From the cell containing the given text, extract its center point as [x, y] coordinate. 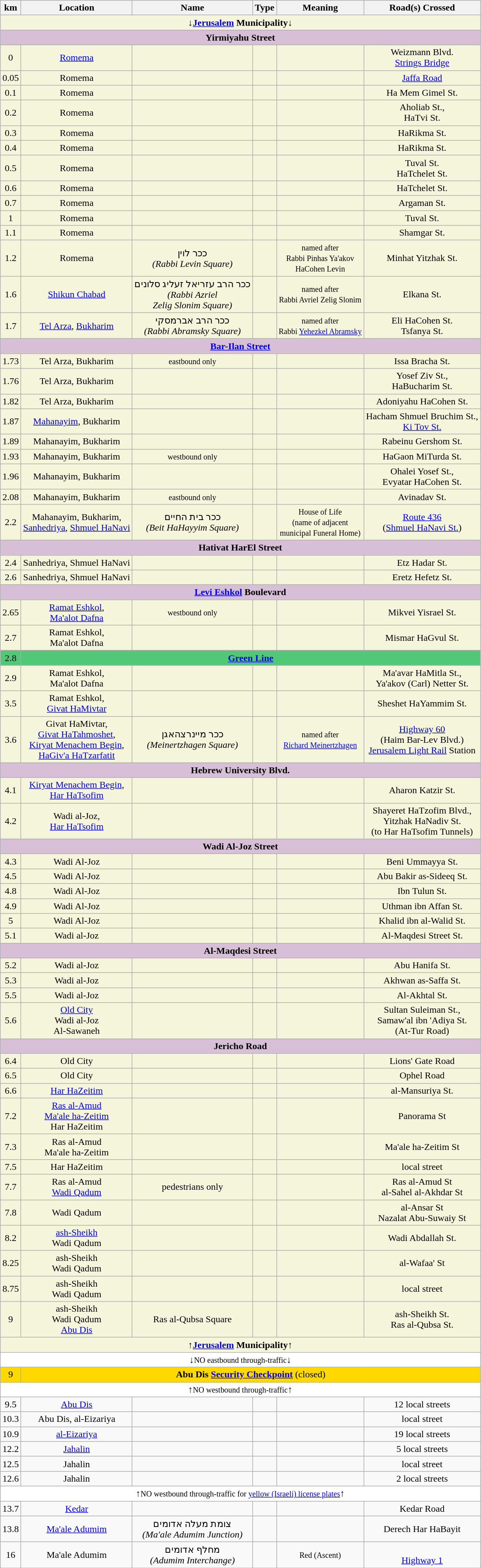
7.2 [11, 1116]
1.73 [11, 361]
Bar-Ilan Street [241, 346]
ככר הרב עזריאל זעליג סלונים(Rabbi AzrielZelig Slonim Square) [192, 295]
0.2 [11, 113]
Road(s) Crossed [422, 8]
0.4 [11, 148]
1.89 [11, 442]
5.2 [11, 965]
Ha Mem Gimel St. [422, 93]
ash-Sheikh St.Ras al-Qubsa St. [422, 1319]
Ras al-Amud Stal-Sahel al-Akhdar St [422, 1187]
Wadi Abdallah St. [422, 1238]
Khalid ibn al-Walid St. [422, 921]
Tuval St. [422, 218]
Akhwan as-Saffa St. [422, 980]
Beni Ummayya St. [422, 861]
Highway 1 [422, 1555]
ash-SheikhWadi QadumAbu Dis [77, 1319]
Al-Maqdesi Street [241, 951]
Panorama St [422, 1116]
Elkana St. [422, 295]
Givat HaMivtar,Givat HaTahmoshet,Kiryat Menachem Begin,HaGiv'a HaTzarfatit [77, 739]
pedestrians only [192, 1187]
1.93 [11, 456]
Aharon Katzir St. [422, 790]
Abu Dis [77, 1404]
3.5 [11, 703]
12 local streets [422, 1404]
Sultan Suleiman St.,Samaw'al ibn 'Adiya St.(At-Tur Road) [422, 1021]
2.9 [11, 678]
2.4 [11, 562]
Hacham Shmuel Bruchim St.,Ki Tov St. [422, 421]
Ohalei Yosef St.,Evyatar HaCohen St. [422, 477]
al-Wafaa' St [422, 1264]
1 [11, 218]
16 [11, 1555]
0 [11, 58]
מחלף אדומים(Adumim Interchange) [192, 1555]
6.6 [11, 1091]
2.7 [11, 638]
1.7 [11, 326]
named afterRichard Meinertzhagen [320, 739]
0.3 [11, 133]
4.9 [11, 906]
ככר בית החיים(Beit HaHayyim Square) [192, 522]
ככר הרב אברמסקי(Rabbi Abramsky Square) [192, 326]
Ras al-AmudMa'ale ha-ZeitimHar HaZeitim [77, 1116]
8.75 [11, 1289]
4.3 [11, 861]
13.7 [11, 1509]
8.25 [11, 1264]
Eretz Hefetz St. [422, 577]
Wadi al-Joz,Har HaTsofim [77, 821]
6.5 [11, 1076]
5 [11, 921]
1.76 [11, 381]
Al-Maqdesi Street St. [422, 936]
Yosef Ziv St.,HaBucharim St. [422, 381]
↑NO westbound through-traffic↑ [241, 1389]
Mahanayim, Bukharim,Sanhedriya, Shmuel HaNavi [77, 522]
4.8 [11, 891]
Red (Ascent) [320, 1555]
al-Ansar StNazalat Abu-Suwaiy St [422, 1212]
12.5 [11, 1464]
Shikun Chabad [77, 295]
Yirmiyahu Street [241, 38]
Shayeret HaTzofim Blvd.,Yitzhak HaNadiv St.(to Har HaTsofim Tunnels) [422, 821]
Eli HaCohen St.Tsfanya St. [422, 326]
Kedar [77, 1509]
4.1 [11, 790]
Jaffa Road [422, 78]
Issa Bracha St. [422, 361]
Abu Bakir as-Sideeq St. [422, 876]
Type [265, 8]
Aholiab St.,HaTvi St. [422, 113]
Jericho Road [241, 1046]
7.5 [11, 1167]
6.4 [11, 1061]
Abu Dis, al-Eizariya [77, 1419]
1.6 [11, 295]
Hativat HarEl Street [241, 547]
Kedar Road [422, 1509]
Minhat Yitzhak St. [422, 258]
2.8 [11, 658]
0.6 [11, 188]
2.2 [11, 522]
Adoniyahu HaCohen St. [422, 401]
12.6 [11, 1479]
2.65 [11, 613]
Ras al-Qubsa Square [192, 1319]
1.96 [11, 477]
Wadi Al-Joz Street [241, 846]
צומת מעלה אדומים(Ma'ale Adumim Junction) [192, 1529]
3.6 [11, 739]
↓Jerusalem Municipality↓ [241, 23]
0.05 [11, 78]
Wadi Qadum [77, 1212]
Ma'ale ha-Zeitim St [422, 1146]
0.7 [11, 203]
↓NO eastbound through-traffic↓ [241, 1360]
Mikvei Yisrael St. [422, 613]
Lions' Gate Road [422, 1061]
named afterRabbi Avriel Zelig Slonim [320, 295]
0.1 [11, 93]
Argaman St. [422, 203]
1.2 [11, 258]
Location [77, 8]
Avinadav St. [422, 497]
Name [192, 8]
1.87 [11, 421]
Meaning [320, 8]
Ophel Road [422, 1076]
19 local streets [422, 1434]
2.08 [11, 497]
10.9 [11, 1434]
12.2 [11, 1449]
7.8 [11, 1212]
ככר מיינרצהאגן(Meinertzhagen Square) [192, 739]
Ibn Tulun St. [422, 891]
Ma'avar HaMitla St.,Ya'akov (Carl) Netter St. [422, 678]
Shamgar St. [422, 233]
Tuval St.HaTchelet St. [422, 168]
5.3 [11, 980]
Hebrew University Blvd. [241, 770]
Derech Har HaBayit [422, 1529]
al-Eizariya [77, 1434]
km [11, 8]
named afterRabbi Pinhas Ya'akovHaCohen Levin [320, 258]
5.6 [11, 1021]
1.1 [11, 233]
2 local streets [422, 1479]
Al-Akhtal St. [422, 995]
Rabeinu Gershom St. [422, 442]
7.7 [11, 1187]
HaTchelet St. [422, 188]
↑Jerusalem Municipality↑ [241, 1345]
HaGaon MiTurda St. [422, 456]
8.2 [11, 1238]
Highway 60(Haim Bar-Lev Blvd.)Jerusalem Light Rail Station [422, 739]
Abu Dis Security Checkpoint (closed) [251, 1375]
Abu Hanifa St. [422, 965]
5 local streets [422, 1449]
Ramat Eshkol,Givat HaMivtar [77, 703]
13.8 [11, 1529]
Green Line [251, 658]
↑NO westbound through-traffic for yellow (Israeli) license plates↑ [241, 1493]
Etz Hadar St. [422, 562]
Mismar HaGvul St. [422, 638]
Kiryat Menachem Begin,Har HaTsofim [77, 790]
4.2 [11, 821]
0.5 [11, 168]
House of Life(name of adjacentmunicipal Funeral Home) [320, 522]
Weizmann Blvd.Strings Bridge [422, 58]
Sheshet HaYammim St. [422, 703]
Levi Eshkol Boulevard [241, 592]
Uthman ibn Affan St. [422, 906]
7.3 [11, 1146]
4.5 [11, 876]
5.5 [11, 995]
5.1 [11, 936]
Route 436(Shmuel HaNavi St.) [422, 522]
9.5 [11, 1404]
1.82 [11, 401]
Ras al-AmudWadi Qadum [77, 1187]
10.3 [11, 1419]
named afterRabbi Yehezkel Abramsky [320, 326]
Old CityWadi al-JozAl-Sawaneh [77, 1021]
2.6 [11, 577]
Ras al-AmudMa'ale ha-Zeitim [77, 1146]
ככר לוין(Rabbi Levin Square) [192, 258]
al-Mansuriya St. [422, 1091]
